Return [X, Y] of the center of cell containing provided text 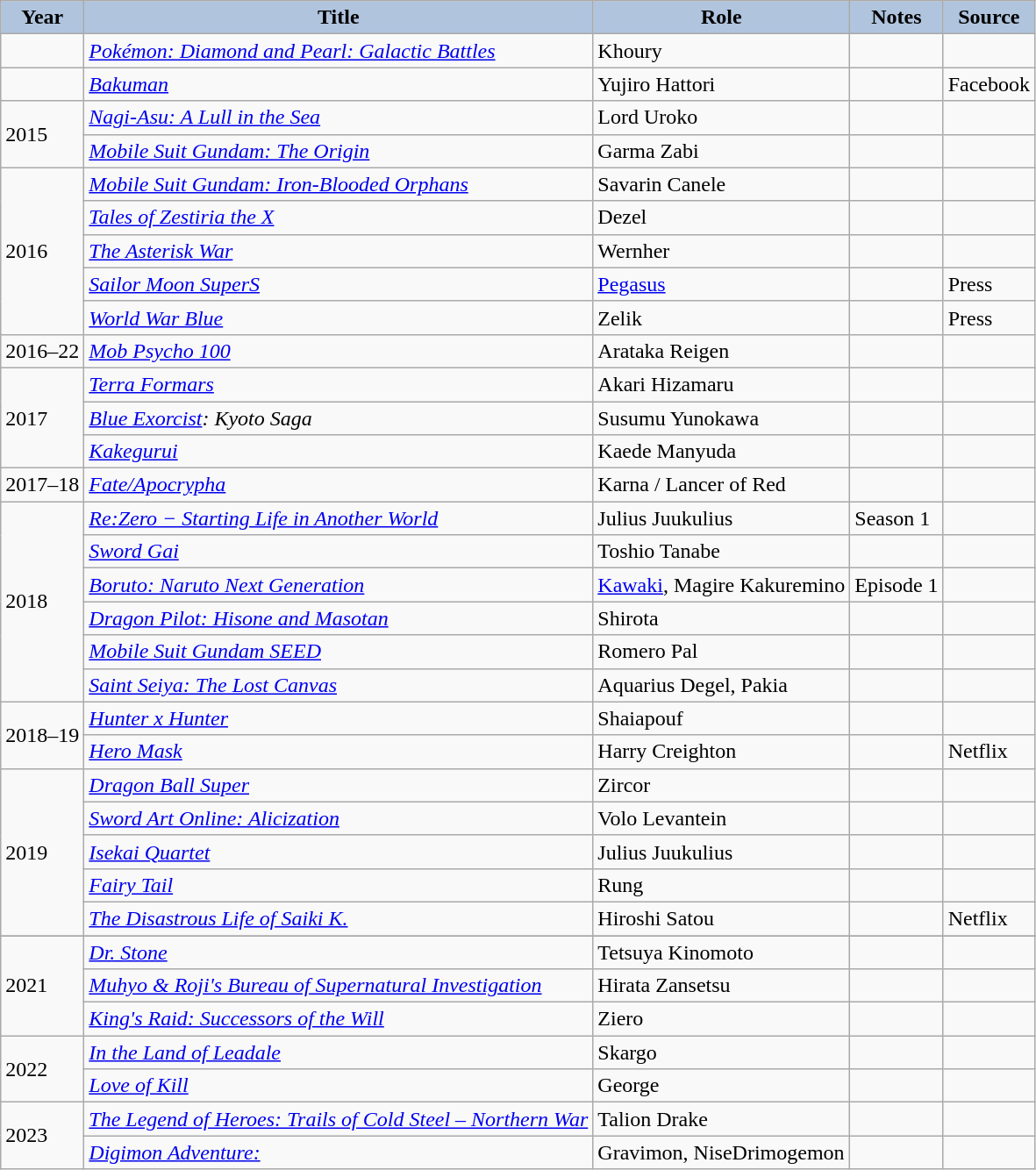
Mobile Suit Gundam: The Origin [339, 151]
Volo Levantein [721, 818]
2017–18 [42, 485]
Muhyo & Roji's Bureau of Supernatural Investigation [339, 986]
Role [721, 18]
Facebook [989, 84]
Digimon Adventure: [339, 1152]
Talion Drake [721, 1119]
Love of Kill [339, 1086]
Kawaki, Magire Kakuremino [721, 585]
Khoury [721, 51]
Kakegurui [339, 452]
Tales of Zestiria the X [339, 218]
The Asterisk War [339, 251]
Dezel [721, 218]
Hirata Zansetsu [721, 986]
Savarin Canele [721, 184]
2018 [42, 602]
Harry Creighton [721, 752]
2023 [42, 1136]
Aquarius Degel, Pakia [721, 685]
Isekai Quartet [339, 852]
Wernher [721, 251]
2018–19 [42, 735]
Fate/Apocrypha [339, 485]
King's Raid: Successors of the Will [339, 1019]
Source [989, 18]
Ziero [721, 1019]
2017 [42, 417]
Dr. Stone [339, 952]
Hunter x Hunter [339, 718]
Skargo [721, 1052]
Gravimon, NiseDrimogemon [721, 1152]
Toshio Tanabe [721, 552]
Episode 1 [897, 585]
Tetsuya Kinomoto [721, 952]
Akari Hizamaru [721, 384]
Sailor Moon SuperS [339, 284]
Shaiapouf [721, 718]
The Legend of Heroes: Trails of Cold Steel – Northern War [339, 1119]
Mobile Suit Gundam SEED [339, 652]
Year [42, 18]
2019 [42, 852]
Dragon Pilot: Hisone and Masotan [339, 618]
Hiroshi Satou [721, 918]
Garma Zabi [721, 151]
Blue Exorcist: Kyoto Saga [339, 418]
Kaede Manyuda [721, 452]
Notes [897, 18]
Mob Psycho 100 [339, 351]
Zelik [721, 317]
World War Blue [339, 317]
Shirota [721, 618]
Sword Gai [339, 552]
2022 [42, 1069]
George [721, 1086]
Rung [721, 885]
Susumu Yunokawa [721, 418]
Dragon Ball Super [339, 785]
Season 1 [897, 518]
Terra Formars [339, 384]
2021 [42, 985]
Re:Zero − Starting Life in Another World [339, 518]
Fairy Tail [339, 885]
Pegasus [721, 284]
Hero Mask [339, 752]
Title [339, 18]
Yujiro Hattori [721, 84]
Lord Uroko [721, 118]
Mobile Suit Gundam: Iron-Blooded Orphans [339, 184]
In the Land of Leadale [339, 1052]
Nagi-Asu: A Lull in the Sea [339, 118]
Pokémon: Diamond and Pearl: Galactic Battles [339, 51]
Bakuman [339, 84]
2015 [42, 134]
Sword Art Online: Alicization [339, 818]
Boruto: Naruto Next Generation [339, 585]
Karna / Lancer of Red [721, 485]
The Disastrous Life of Saiki K. [339, 918]
Saint Seiya: The Lost Canvas [339, 685]
2016–22 [42, 351]
Zircor [721, 785]
2016 [42, 251]
Arataka Reigen [721, 351]
Romero Pal [721, 652]
